Extract the [x, y] coordinate from the center of the cell holding the provided text.  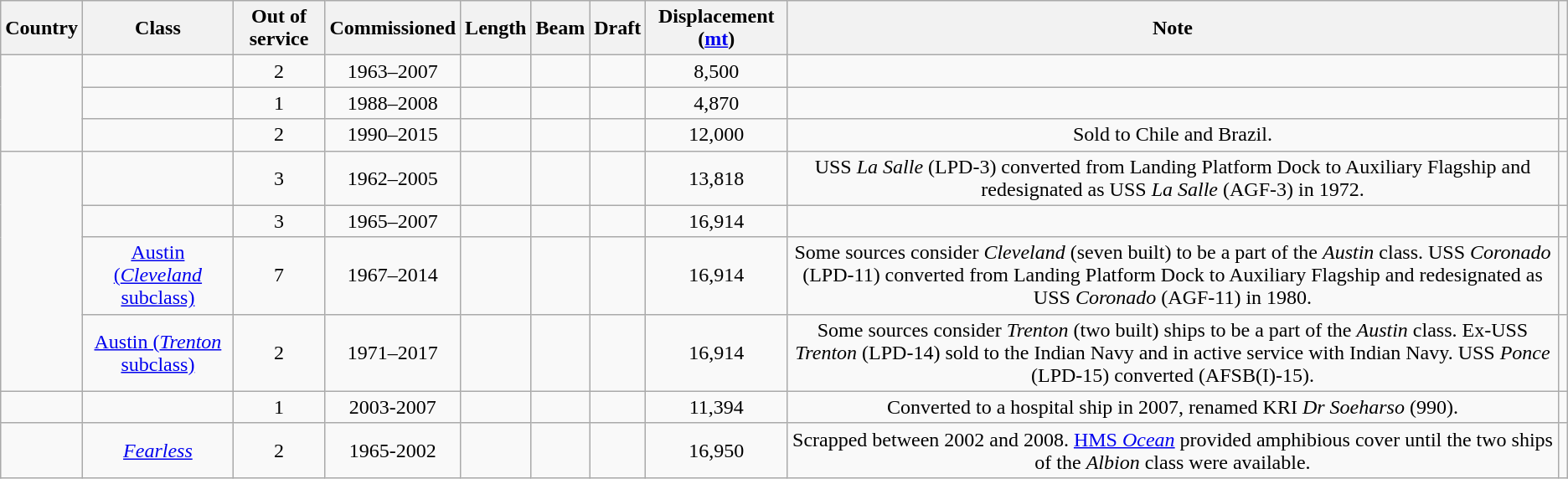
Country [42, 28]
1965–2007 [393, 221]
Scrapped between 2002 and 2008. HMS Ocean provided amphibious cover until the two ships of the Albion class were available. [1173, 451]
1990–2015 [393, 135]
Displacement (mt) [717, 28]
1988–2008 [393, 103]
11,394 [717, 407]
1967–2014 [393, 276]
Note [1173, 28]
4,870 [717, 103]
8,500 [717, 71]
1971–2017 [393, 353]
Austin (Cleveland subclass) [157, 276]
1965-2002 [393, 451]
Austin (Trenton subclass) [157, 353]
Draft [618, 28]
Fearless [157, 451]
13,818 [717, 178]
1962–2005 [393, 178]
Beam [560, 28]
Sold to Chile and Brazil. [1173, 135]
7 [279, 276]
Class [157, 28]
Length [496, 28]
2003-2007 [393, 407]
16,950 [717, 451]
Converted to a hospital ship in 2007, renamed KRI Dr Soeharso (990). [1173, 407]
1963–2007 [393, 71]
Out of service [279, 28]
USS La Salle (LPD-3) converted from Landing Platform Dock to Auxiliary Flagship and redesignated as USS La Salle (AGF-3) in 1972. [1173, 178]
Commissioned [393, 28]
12,000 [717, 135]
